From the cell containing the given text, extract its center point as (X, Y) coordinate. 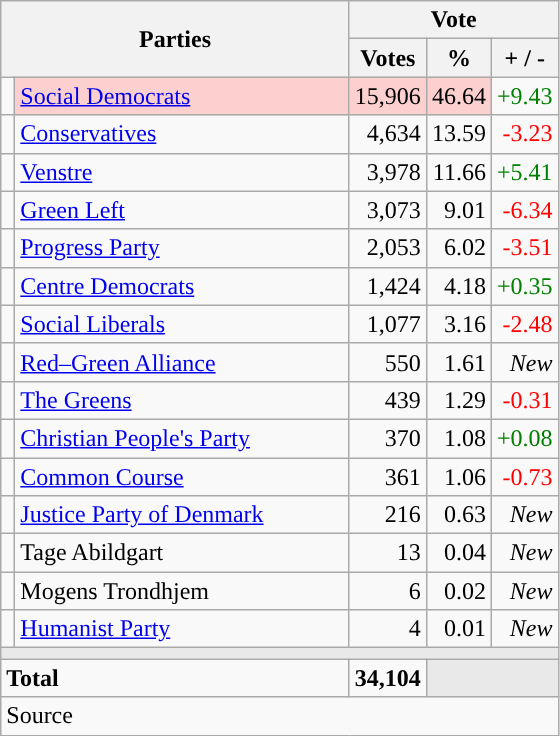
-0.73 (524, 477)
3,978 (388, 172)
+9.43 (524, 96)
1.61 (458, 362)
550 (388, 362)
1,424 (388, 286)
-0.31 (524, 400)
0.04 (458, 553)
4 (388, 629)
370 (388, 438)
Social Liberals (182, 324)
Mogens Trondhjem (182, 591)
Progress Party (182, 248)
1,077 (388, 324)
216 (388, 515)
Centre Democrats (182, 286)
Justice Party of Denmark (182, 515)
-2.48 (524, 324)
+ / - (524, 58)
0.63 (458, 515)
The Greens (182, 400)
15,906 (388, 96)
6.02 (458, 248)
361 (388, 477)
9.01 (458, 210)
Parties (176, 39)
Conservatives (182, 134)
Vote (454, 20)
1.29 (458, 400)
Social Democrats (182, 96)
2,053 (388, 248)
-3.23 (524, 134)
-3.51 (524, 248)
3,073 (388, 210)
0.01 (458, 629)
439 (388, 400)
4.18 (458, 286)
0.02 (458, 591)
1.06 (458, 477)
46.64 (458, 96)
+0.35 (524, 286)
3.16 (458, 324)
11.66 (458, 172)
+0.08 (524, 438)
13 (388, 553)
1.08 (458, 438)
6 (388, 591)
4,634 (388, 134)
Venstre (182, 172)
Total (176, 678)
% (458, 58)
-6.34 (524, 210)
13.59 (458, 134)
Red–Green Alliance (182, 362)
+5.41 (524, 172)
Christian People's Party (182, 438)
Source (280, 716)
Humanist Party (182, 629)
Common Course (182, 477)
34,104 (388, 678)
Green Left (182, 210)
Tage Abildgart (182, 553)
Votes (388, 58)
